Determine the (x, y) coordinate at the center of the cell enclosing the given text.  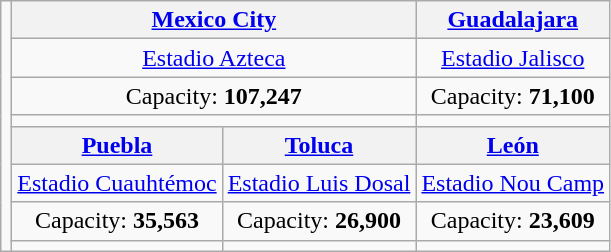
Estadio Jalisco (513, 58)
Mexico City (214, 20)
León (513, 145)
Capacity: 107,247 (214, 96)
Puebla (117, 145)
Capacity: 26,900 (319, 221)
Estadio Nou Camp (513, 183)
Toluca (319, 145)
Capacity: 71,100 (513, 96)
Estadio Cuauhtémoc (117, 183)
Capacity: 35,563 (117, 221)
Estadio Luis Dosal (319, 183)
Capacity: 23,609 (513, 221)
Guadalajara (513, 20)
Estadio Azteca (214, 58)
